Find where the given text appears and provide that cell's center as [x, y] coordinate. 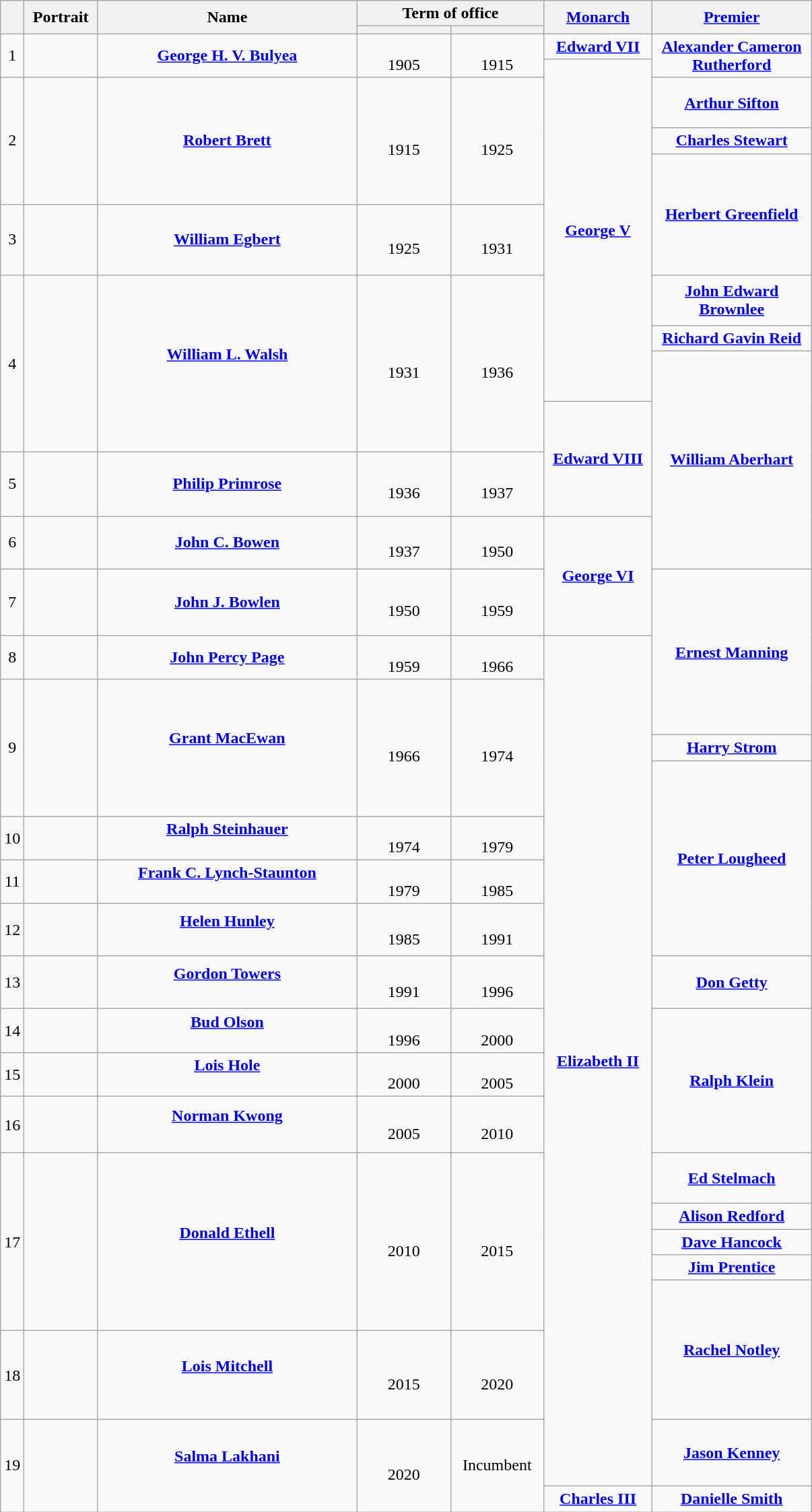
Peter Lougheed [732, 859]
4 [12, 364]
2 [12, 141]
Salma Lakhani [227, 1466]
1 [12, 55]
17 [12, 1241]
6 [12, 543]
William Egbert [227, 240]
5 [12, 484]
Term of office [450, 13]
Charles Stewart [732, 141]
12 [12, 930]
Incumbent [497, 1466]
19 [12, 1466]
Grant MacEwan [227, 747]
Charles III [598, 1499]
Monarch [598, 18]
Ernest Manning [732, 652]
Premier [732, 18]
14 [12, 1030]
Edward VII [598, 46]
Gordon Towers [227, 982]
8 [12, 657]
Danielle Smith [732, 1499]
Herbert Greenfield [732, 214]
William Aberhart [732, 460]
Name [227, 18]
George V [598, 230]
13 [12, 982]
10 [12, 837]
3 [12, 240]
Philip Primrose [227, 484]
Rachel Notley [732, 1350]
Lois Mitchell [227, 1375]
Frank C. Lynch-Staunton [227, 882]
Helen Hunley [227, 930]
7 [12, 602]
18 [12, 1375]
Alexander Cameron Rutherford [732, 55]
15 [12, 1074]
Ed Stelmach [732, 1178]
Edward VIII [598, 459]
Jim Prentice [732, 1268]
11 [12, 882]
John J. Bowlen [227, 602]
Portrait [61, 18]
Don Getty [732, 982]
William L. Walsh [227, 364]
Robert Brett [227, 141]
John Edward Brownlee [732, 300]
Jason Kenney [732, 1453]
Donald Ethell [227, 1241]
George VI [598, 576]
Ralph Steinhauer [227, 837]
Richard Gavin Reid [732, 338]
Alison Redford [732, 1216]
George H. V. Bulyea [227, 55]
1905 [404, 55]
Dave Hancock [732, 1242]
Arthur Sifton [732, 102]
John C. Bowen [227, 543]
Norman Kwong [227, 1124]
Bud Olson [227, 1030]
16 [12, 1124]
Lois Hole [227, 1074]
John Percy Page [227, 657]
Harry Strom [732, 748]
Ralph Klein [732, 1080]
Elizabeth II [598, 1061]
9 [12, 747]
